Extract the [X, Y] coordinate from the center of the cell holding the provided text.  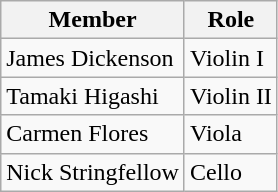
Violin I [230, 58]
Member [93, 20]
Nick Stringfellow [93, 172]
Carmen Flores [93, 134]
Violin II [230, 96]
Viola [230, 134]
Tamaki Higashi [93, 96]
Cello [230, 172]
Role [230, 20]
James Dickenson [93, 58]
